From the cell containing the given text, extract its center point as [X, Y] coordinate. 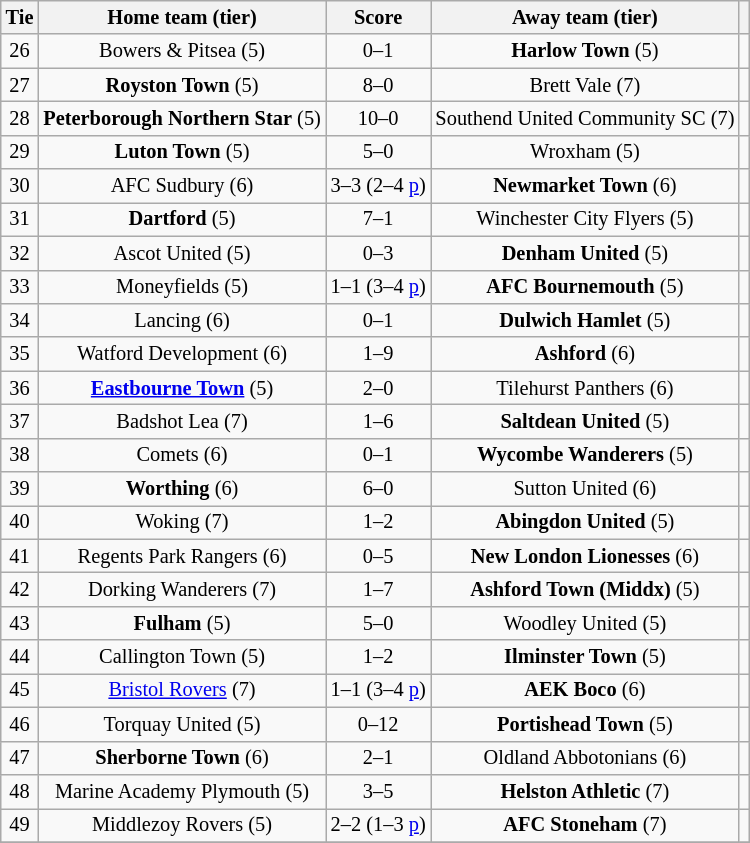
Score [378, 17]
2–1 [378, 758]
Royston Town (5) [182, 85]
Worthing (6) [182, 489]
Bristol Rovers (7) [182, 690]
2–2 (1–3 p) [378, 825]
AEK Boco (6) [586, 690]
0–3 [378, 253]
1–9 [378, 354]
Saltdean United (5) [586, 421]
Eastbourne Town (5) [182, 388]
3–3 (2–4 p) [378, 186]
Moneyfields (5) [182, 287]
Marine Academy Plymouth (5) [182, 791]
37 [20, 421]
27 [20, 85]
6–0 [378, 489]
Torquay United (5) [182, 724]
Lancing (6) [182, 320]
Woking (7) [182, 522]
0–5 [378, 556]
Tie [20, 17]
AFC Bournemouth (5) [586, 287]
1–6 [378, 421]
47 [20, 758]
Ascot United (5) [182, 253]
Abingdon United (5) [586, 522]
Portishead Town (5) [586, 724]
30 [20, 186]
46 [20, 724]
Dorking Wanderers (7) [182, 589]
Home team (tier) [182, 17]
33 [20, 287]
Sherborne Town (6) [182, 758]
39 [20, 489]
Peterborough Northern Star (5) [182, 118]
31 [20, 219]
Middlezoy Rovers (5) [182, 825]
New London Lionesses (6) [586, 556]
0–12 [378, 724]
Fulham (5) [182, 623]
35 [20, 354]
38 [20, 455]
Brett Vale (7) [586, 85]
Wycombe Wanderers (5) [586, 455]
Comets (6) [182, 455]
AFC Stoneham (7) [586, 825]
Dartford (5) [182, 219]
Ashford (6) [586, 354]
Wroxham (5) [586, 152]
26 [20, 51]
Harlow Town (5) [586, 51]
Winchester City Flyers (5) [586, 219]
48 [20, 791]
29 [20, 152]
Tilehurst Panthers (6) [586, 388]
44 [20, 657]
Woodley United (5) [586, 623]
Regents Park Rangers (6) [182, 556]
Ilminster Town (5) [586, 657]
34 [20, 320]
32 [20, 253]
49 [20, 825]
40 [20, 522]
Watford Development (6) [182, 354]
Bowers & Pitsea (5) [182, 51]
1–7 [378, 589]
Sutton United (6) [586, 489]
Helston Athletic (7) [586, 791]
10–0 [378, 118]
41 [20, 556]
7–1 [378, 219]
45 [20, 690]
Ashford Town (Middx) (5) [586, 589]
42 [20, 589]
Denham United (5) [586, 253]
28 [20, 118]
36 [20, 388]
43 [20, 623]
Luton Town (5) [182, 152]
AFC Sudbury (6) [182, 186]
Badshot Lea (7) [182, 421]
Dulwich Hamlet (5) [586, 320]
Southend United Community SC (7) [586, 118]
Oldland Abbotonians (6) [586, 758]
8–0 [378, 85]
Newmarket Town (6) [586, 186]
Callington Town (5) [182, 657]
3–5 [378, 791]
2–0 [378, 388]
Away team (tier) [586, 17]
